Return the [X, Y] coordinate for the center point of the cell that contains the specified text.  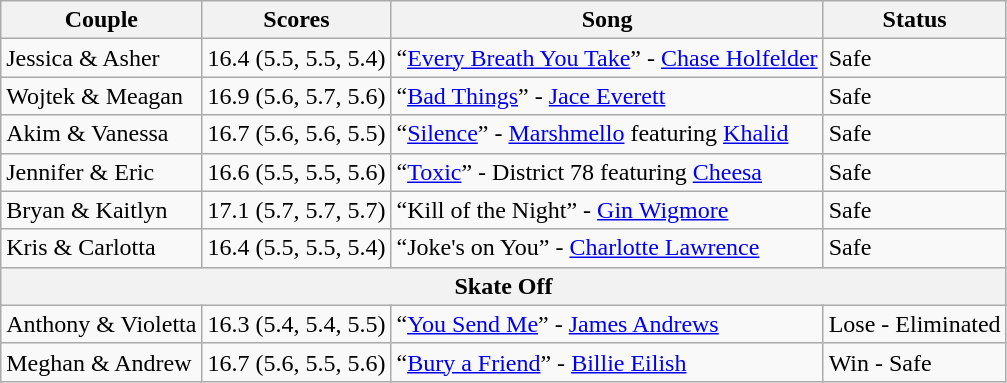
Song [607, 20]
Kris & Carlotta [102, 248]
Bryan & Kaitlyn [102, 210]
Jessica & Asher [102, 58]
Anthony & Violetta [102, 324]
16.7 (5.6, 5.6, 5.5) [296, 134]
Jennifer & Eric [102, 172]
16.3 (5.4, 5.4, 5.5) [296, 324]
Wojtek & Meagan [102, 96]
Scores [296, 20]
Win - Safe [914, 362]
“Toxic” - District 78 featuring Cheesa [607, 172]
“Bad Things” - Jace Everett [607, 96]
Status [914, 20]
17.1 (5.7, 5.7, 5.7) [296, 210]
16.6 (5.5, 5.5, 5.6) [296, 172]
“Kill of the Night” - Gin Wigmore [607, 210]
“Joke's on You” - Charlotte Lawrence [607, 248]
Lose - Eliminated [914, 324]
“Every Breath You Take” - Chase Holfelder [607, 58]
Akim & Vanessa [102, 134]
“Bury a Friend” - Billie Eilish [607, 362]
Meghan & Andrew [102, 362]
Couple [102, 20]
16.7 (5.6, 5.5, 5.6) [296, 362]
“You Send Me” - James Andrews [607, 324]
Skate Off [504, 286]
“Silence” - Marshmello featuring Khalid [607, 134]
16.9 (5.6, 5.7, 5.6) [296, 96]
